Determine the (X, Y) coordinate at the center of the cell enclosing the given text.  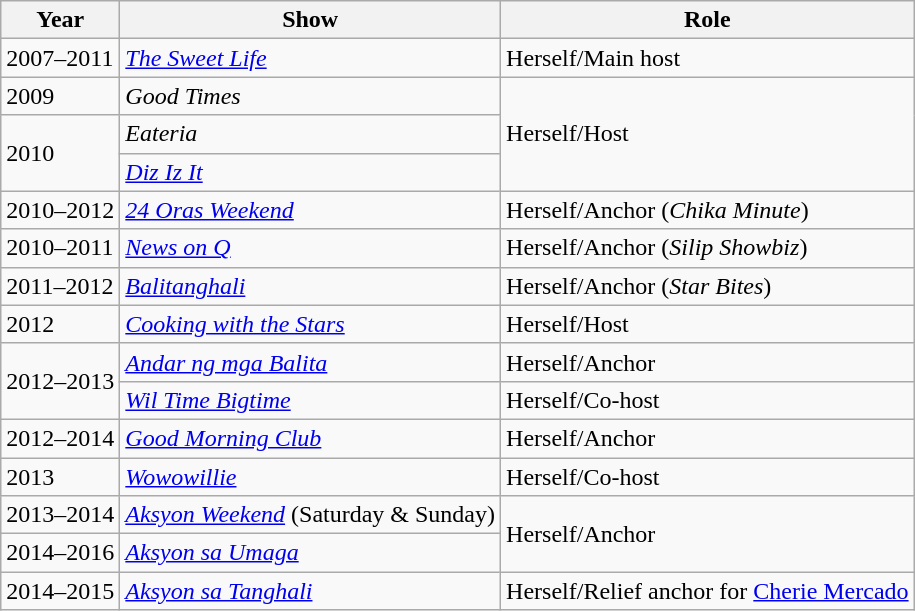
Role (708, 20)
2010–2012 (60, 210)
2010–2011 (60, 248)
Aksyon sa Tanghali (310, 591)
Herself/Anchor (Chika Minute) (708, 210)
Herself/Relief anchor for Cherie Mercado (708, 591)
Good Morning Club (310, 438)
2013 (60, 477)
Herself/Anchor (Star Bites) (708, 286)
2009 (60, 96)
Herself/Main host (708, 58)
2014–2015 (60, 591)
Aksyon sa Umaga (310, 553)
Aksyon Weekend (Saturday & Sunday) (310, 515)
Good Times (310, 96)
The Sweet Life (310, 58)
Year (60, 20)
Wil Time Bigtime (310, 400)
Diz Iz It (310, 172)
News on Q (310, 248)
2014–2016 (60, 553)
Balitanghali (310, 286)
24 Oras Weekend (310, 210)
Wowowillie (310, 477)
2011–2012 (60, 286)
Cooking with the Stars (310, 324)
2013–2014 (60, 515)
Andar ng mga Balita (310, 362)
Eateria (310, 134)
2010 (60, 153)
Herself/Anchor (Silip Showbiz) (708, 248)
2012–2013 (60, 381)
2012–2014 (60, 438)
Show (310, 20)
2012 (60, 324)
2007–2011 (60, 58)
